Capture the cell that displays the provided text and extract its (x, y) central coordinate. 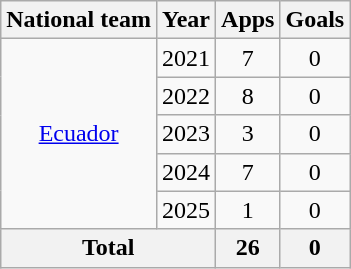
Goals (315, 20)
Ecuador (79, 134)
Year (186, 20)
Total (108, 248)
2025 (186, 210)
2021 (186, 58)
3 (248, 134)
26 (248, 248)
8 (248, 96)
2022 (186, 96)
National team (79, 20)
Apps (248, 20)
1 (248, 210)
2023 (186, 134)
2024 (186, 172)
